Return the (X, Y) coordinate for the center point of the cell that contains the specified text.  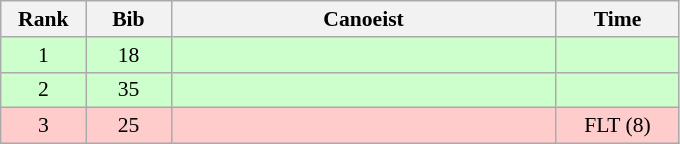
18 (128, 55)
Canoeist (364, 19)
Bib (128, 19)
35 (128, 90)
Time (618, 19)
FLT (8) (618, 126)
1 (44, 55)
Rank (44, 19)
25 (128, 126)
3 (44, 126)
2 (44, 90)
